Scan for the cell matching the given text and deliver its [X, Y] coordinate at center. 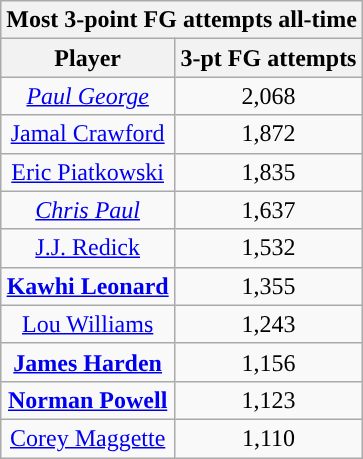
Eric Piatkowski [88, 172]
Player [88, 58]
Lou Williams [88, 324]
J.J. Redick [88, 248]
James Harden [88, 362]
1,637 [269, 210]
Corey Maggette [88, 438]
1,156 [269, 362]
1,532 [269, 248]
Norman Powell [88, 400]
1,110 [269, 438]
Kawhi Leonard [88, 286]
Jamal Crawford [88, 134]
1,872 [269, 134]
1,355 [269, 286]
Most 3-point FG attempts all-time [182, 20]
2,068 [269, 96]
Paul George [88, 96]
1,243 [269, 324]
3-pt FG attempts [269, 58]
1,835 [269, 172]
1,123 [269, 400]
Chris Paul [88, 210]
